Detect which cell encompasses the target text, then output its (x, y) center coordinate. 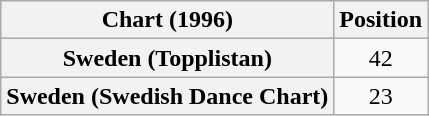
Chart (1996) (168, 20)
Sweden (Swedish Dance Chart) (168, 96)
23 (381, 96)
Sweden (Topplistan) (168, 58)
Position (381, 20)
42 (381, 58)
